Provide the (x, y) coordinate of the cell's center where the given text is located.  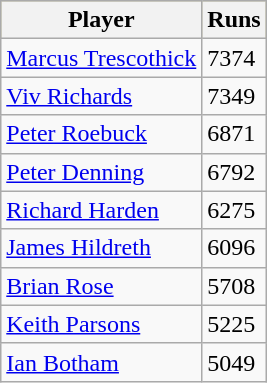
5225 (234, 324)
Brian Rose (102, 286)
Peter Roebuck (102, 134)
Keith Parsons (102, 324)
7374 (234, 58)
Richard Harden (102, 210)
Ian Botham (102, 362)
7349 (234, 96)
5049 (234, 362)
6275 (234, 210)
5708 (234, 286)
Viv Richards (102, 96)
6792 (234, 172)
Runs (234, 20)
Marcus Trescothick (102, 58)
6871 (234, 134)
Peter Denning (102, 172)
Player (102, 20)
6096 (234, 248)
James Hildreth (102, 248)
